Find where the given text appears and provide that cell's center as (x, y) coordinate. 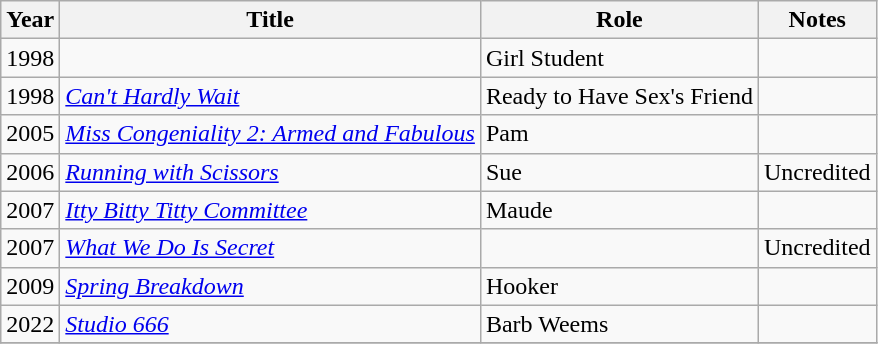
Studio 666 (270, 324)
2006 (30, 172)
Sue (619, 172)
Spring Breakdown (270, 286)
Title (270, 20)
Girl Student (619, 58)
Hooker (619, 286)
2005 (30, 134)
Barb Weems (619, 324)
Role (619, 20)
Year (30, 20)
Can't Hardly Wait (270, 96)
Running with Scissors (270, 172)
2022 (30, 324)
2009 (30, 286)
Pam (619, 134)
Itty Bitty Titty Committee (270, 210)
Ready to Have Sex's Friend (619, 96)
Maude (619, 210)
Notes (817, 20)
What We Do Is Secret (270, 248)
Miss Congeniality 2: Armed and Fabulous (270, 134)
